Extract the (X, Y) coordinate from the center of the cell holding the provided text.  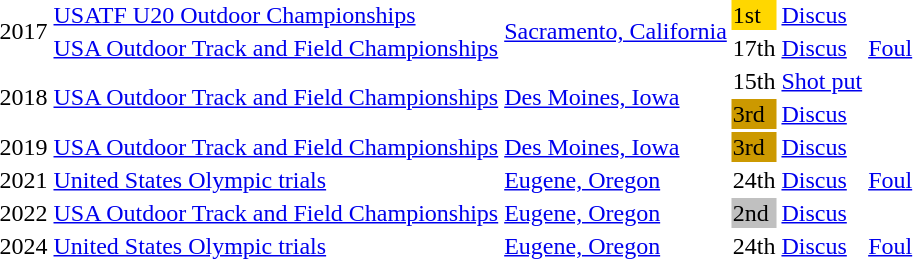
Shot put (822, 81)
1st (754, 15)
United States Olympic trials (276, 180)
Sacramento, California (616, 32)
2nd (754, 213)
15th (754, 81)
USATF U20 Outdoor Championships (276, 15)
24th (754, 180)
17th (754, 48)
